For the text-containing cell, return its midpoint in [X, Y] coordinate format. 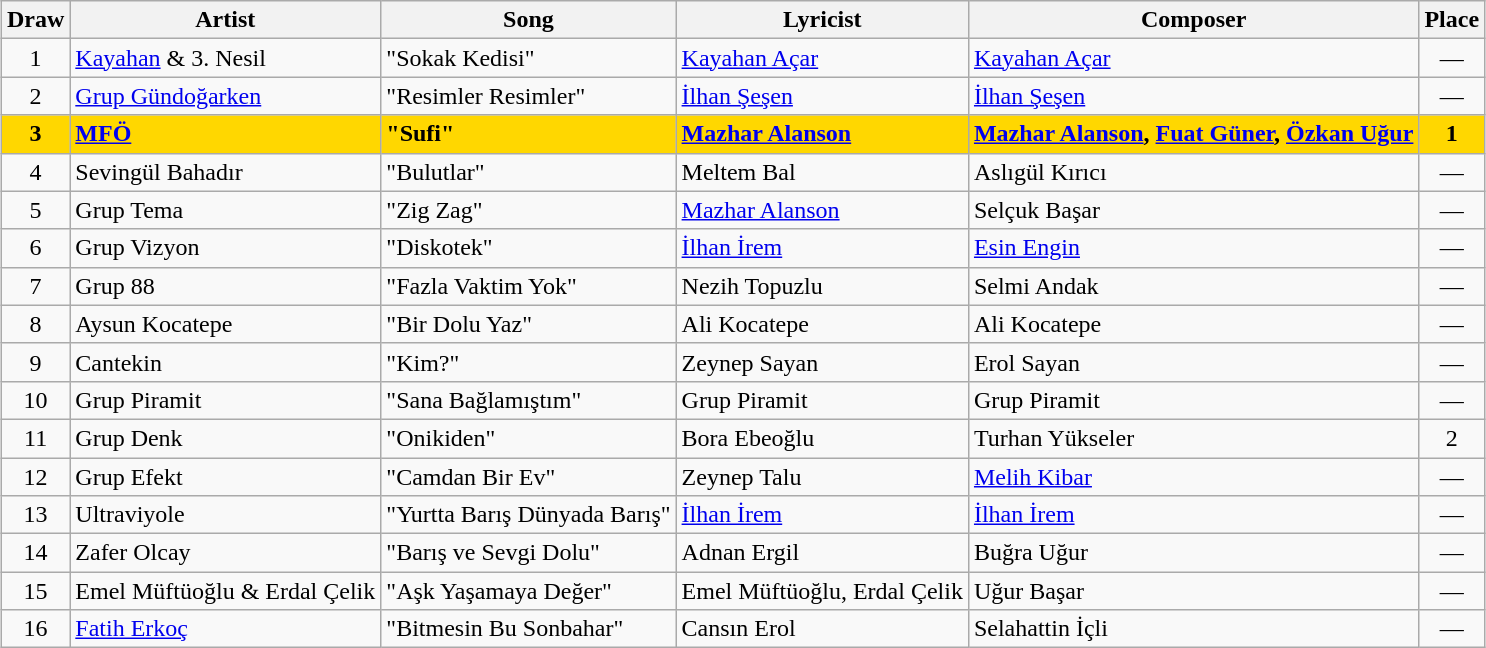
Aslıgül Kırıcı [1193, 172]
Grup Vizyon [226, 248]
Buğra Uğur [1193, 553]
"Resimler Resimler" [528, 96]
Artist [226, 20]
"Onikiden" [528, 438]
Ultraviyole [226, 515]
"Sufi" [528, 134]
"Bir Dolu Yaz" [528, 324]
3 [35, 134]
13 [35, 515]
"Yurtta Barış Dünyada Barış" [528, 515]
16 [35, 629]
Adnan Ergil [822, 553]
Draw [35, 20]
Zeynep Sayan [822, 362]
Grup Denk [226, 438]
"Kim?" [528, 362]
15 [35, 591]
10 [35, 400]
Zafer Olcay [226, 553]
9 [35, 362]
Emel Müftüoğlu, Erdal Çelik [822, 591]
Esin Engin [1193, 248]
MFÖ [226, 134]
8 [35, 324]
Kayahan & 3. Nesil [226, 58]
"Fazla Vaktim Yok" [528, 286]
6 [35, 248]
12 [35, 477]
Turhan Yükseler [1193, 438]
"Bulutlar" [528, 172]
Cansın Erol [822, 629]
Emel Müftüoğlu & Erdal Çelik [226, 591]
Composer [1193, 20]
11 [35, 438]
Selçuk Başar [1193, 210]
"Diskotek" [528, 248]
"Aşk Yaşamaya Değer" [528, 591]
Zeynep Talu [822, 477]
Nezih Topuzlu [822, 286]
Selmi Andak [1193, 286]
Aysun Kocatepe [226, 324]
Grup Efekt [226, 477]
Bora Ebeoğlu [822, 438]
"Sana Bağlamıştım" [528, 400]
5 [35, 210]
Sevingül Bahadır [226, 172]
"Sokak Kedisi" [528, 58]
Place [1452, 20]
Grup 88 [226, 286]
Uğur Başar [1193, 591]
Song [528, 20]
Meltem Bal [822, 172]
Erol Sayan [1193, 362]
Cantekin [226, 362]
14 [35, 553]
"Barış ve Sevgi Dolu" [528, 553]
"Bitmesin Bu Sonbahar" [528, 629]
Grup Gündoğarken [226, 96]
Grup Tema [226, 210]
Fatih Erkoç [226, 629]
4 [35, 172]
"Zig Zag" [528, 210]
Lyricist [822, 20]
Selahattin İçli [1193, 629]
Mazhar Alanson, Fuat Güner, Özkan Uğur [1193, 134]
Melih Kibar [1193, 477]
7 [35, 286]
"Camdan Bir Ev" [528, 477]
